Detect which cell encompasses the target text, then output its [X, Y] center coordinate. 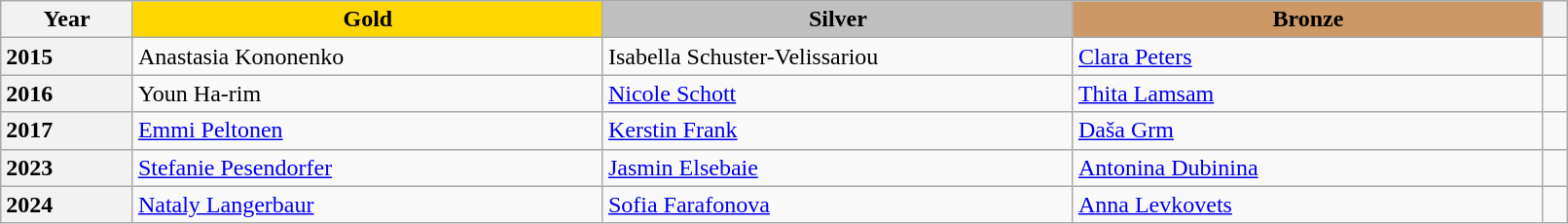
2023 [67, 168]
Emmi Peltonen [368, 131]
Year [67, 19]
2016 [67, 93]
Anna Levkovets [1308, 205]
Sofia Farafonova [837, 205]
Jasmin Elsebaie [837, 168]
Nataly Langerbaur [368, 205]
2024 [67, 205]
Gold [368, 19]
Bronze [1308, 19]
Silver [837, 19]
2017 [67, 131]
Antonina Dubinina [1308, 168]
Clara Peters [1308, 56]
2015 [67, 56]
Kerstin Frank [837, 131]
Daša Grm [1308, 131]
Isabella Schuster-Velissariou [837, 56]
Stefanie Pesendorfer [368, 168]
Thita Lamsam [1308, 93]
Youn Ha-rim [368, 93]
Anastasia Kononenko [368, 56]
Nicole Schott [837, 93]
